Scan for the cell matching the given text and deliver its (X, Y) coordinate at center. 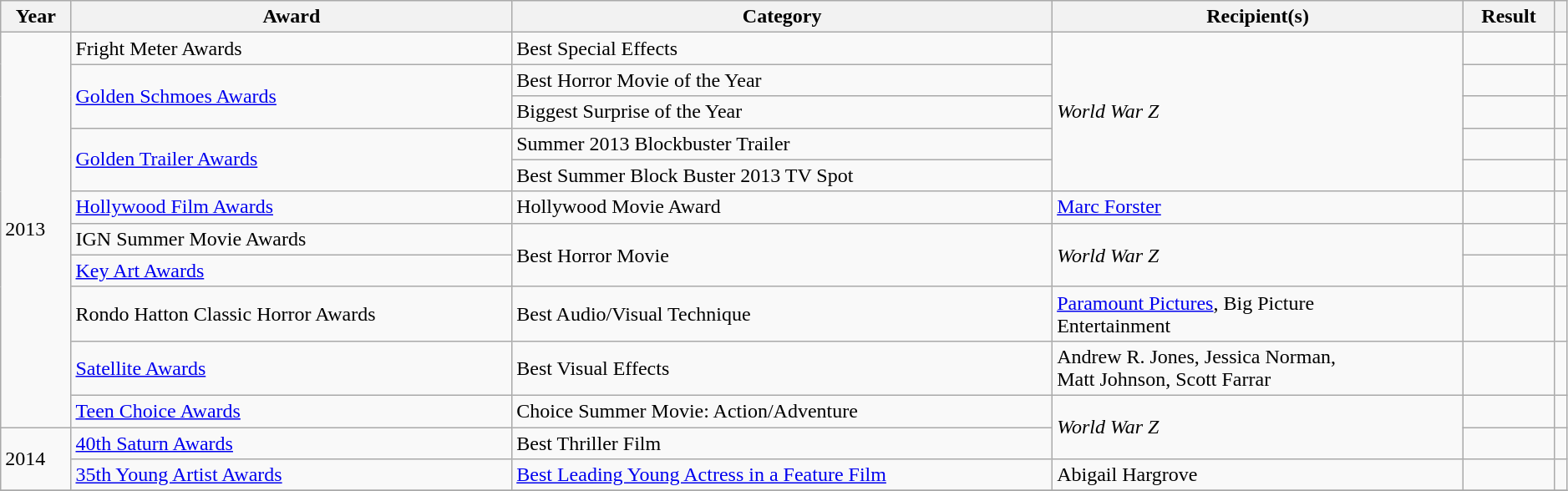
Result (1509, 17)
Teen Choice Awards (292, 411)
40th Saturn Awards (292, 443)
Paramount Pictures, Big PictureEntertainment (1258, 314)
Hollywood Film Awards (292, 207)
2013 (36, 230)
Satellite Awards (292, 367)
Biggest Surprise of the Year (782, 112)
Award (292, 17)
Summer 2013 Blockbuster Trailer (782, 144)
Best Summer Block Buster 2013 TV Spot (782, 175)
Best Visual Effects (782, 367)
Marc Forster (1258, 207)
2014 (36, 459)
Choice Summer Movie: Action/Adventure (782, 411)
Best Leading Young Actress in a Feature Film (782, 475)
Andrew R. Jones, Jessica Norman,Matt Johnson, Scott Farrar (1258, 367)
Best Audio/Visual Technique (782, 314)
Best Horror Movie (782, 255)
IGN Summer Movie Awards (292, 239)
35th Young Artist Awards (292, 475)
Golden Schmoes Awards (292, 96)
Best Special Effects (782, 48)
Golden Trailer Awards (292, 159)
Abigail Hargrove (1258, 475)
Year (36, 17)
Hollywood Movie Award (782, 207)
Key Art Awards (292, 271)
Fright Meter Awards (292, 48)
Category (782, 17)
Rondo Hatton Classic Horror Awards (292, 314)
Recipient(s) (1258, 17)
Best Thriller Film (782, 443)
Best Horror Movie of the Year (782, 80)
